For the text-containing cell, return its midpoint in [x, y] coordinate format. 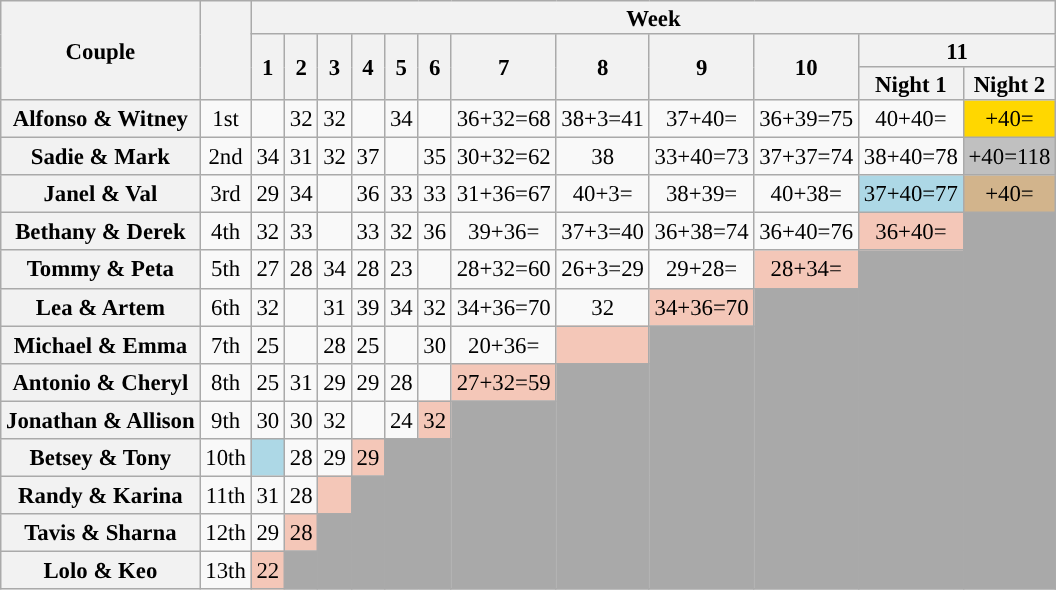
Randy & Karina [100, 495]
9th [226, 420]
5th [226, 270]
Jonathan & Allison [100, 420]
5 [402, 67]
Janel & Val [100, 194]
+40=118 [1009, 157]
Lolo & Keo [100, 570]
38+39= [702, 194]
24 [402, 420]
39+36= [504, 232]
37+40=77 [912, 194]
31+36=67 [504, 194]
35 [434, 157]
28+32=60 [504, 270]
12th [226, 533]
37+3=40 [602, 232]
38+3=41 [602, 119]
36+32=68 [504, 119]
27 [268, 270]
37 [368, 157]
3 [334, 67]
36+40= [912, 232]
36+39=75 [806, 119]
Tommy & Peta [100, 270]
11 [958, 50]
4 [368, 67]
Bethany & Derek [100, 232]
8th [226, 382]
Week [654, 18]
33+40=73 [702, 157]
11th [226, 495]
7th [226, 345]
29+28= [702, 270]
10 [806, 67]
2 [300, 67]
Michael & Emma [100, 345]
Antonio & Cheryl [100, 382]
40+40= [912, 119]
Betsey & Tony [100, 458]
6 [434, 67]
9 [702, 67]
Sadie & Mark [100, 157]
20+36= [504, 345]
3rd [226, 194]
38+40=78 [912, 157]
40+38= [806, 194]
8 [602, 67]
30+32=62 [504, 157]
23 [402, 270]
Night 2 [1009, 84]
7 [504, 67]
36+38=74 [702, 232]
1st [226, 119]
28+34= [806, 270]
Alfonso & Witney [100, 119]
22 [268, 570]
37+37=74 [806, 157]
39 [368, 307]
27+32=59 [504, 382]
37+40= [702, 119]
40+3= [602, 194]
Lea & Artem [100, 307]
10th [226, 458]
4th [226, 232]
Couple [100, 50]
38 [602, 157]
13th [226, 570]
2nd [226, 157]
Night 1 [912, 84]
6th [226, 307]
26+3=29 [602, 270]
36+40=76 [806, 232]
Tavis & Sharna [100, 533]
1 [268, 67]
